Provide the [x, y] coordinate of the cell's center where the given text is located.  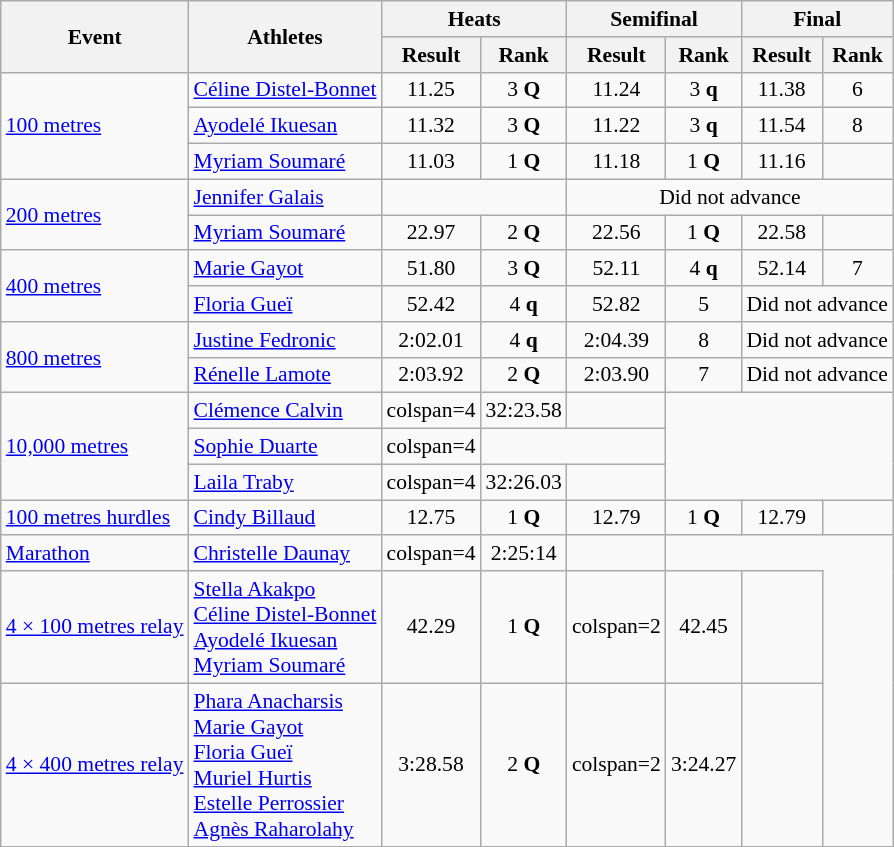
11.18 [616, 162]
11.22 [616, 126]
Céline Distel-Bonnet [286, 90]
Cindy Billaud [286, 518]
51.80 [430, 269]
42.45 [704, 627]
Floria Gueï [286, 304]
6 [858, 90]
11.16 [782, 162]
52.11 [616, 269]
11.25 [430, 90]
Stella AkakpoCéline Distel-BonnetAyodelé IkuesanMyriam Soumaré [286, 627]
2:03.90 [616, 375]
11.32 [430, 126]
4 × 100 metres relay [95, 627]
Semifinal [654, 19]
42.29 [430, 627]
32:23.58 [524, 411]
11.54 [782, 126]
2:04.39 [616, 340]
5 [704, 304]
10,000 metres [95, 446]
22.97 [430, 233]
52.14 [782, 269]
32:26.03 [524, 482]
Sophie Duarte [286, 447]
2:25:14 [524, 554]
Laila Traby [286, 482]
22.58 [782, 233]
Justine Fedronic [286, 340]
Event [95, 36]
11.03 [430, 162]
100 metres [95, 126]
Marie Gayot [286, 269]
11.38 [782, 90]
3:28.58 [430, 764]
Heats [474, 19]
Rénelle Lamote [286, 375]
2:03.92 [430, 375]
2:02.01 [430, 340]
52.42 [430, 304]
100 metres hurdles [95, 518]
22.56 [616, 233]
Christelle Daunay [286, 554]
Jennifer Galais [286, 197]
52.82 [616, 304]
Final [817, 19]
Clémence Calvin [286, 411]
11.24 [616, 90]
Phara AnacharsisMarie GayotFloria GueïMuriel HurtisEstelle PerrossierAgnès Raharolahy [286, 764]
Marathon [95, 554]
4 × 400 metres relay [95, 764]
400 metres [95, 286]
Athletes [286, 36]
200 metres [95, 214]
3:24.27 [704, 764]
12.75 [430, 518]
800 metres [95, 358]
Ayodelé Ikuesan [286, 126]
